Provide the [X, Y] coordinate of the cell's center where the given text is located.  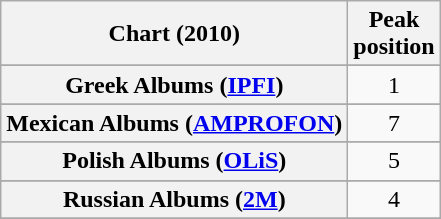
Chart (2010) [174, 34]
1 [394, 85]
4 [394, 199]
Russian Albums (2M) [174, 199]
Polish Albums (OLiS) [174, 161]
Mexican Albums (AMPROFON) [174, 123]
Greek Albums (IPFI) [174, 85]
7 [394, 123]
Peak position [394, 34]
5 [394, 161]
